Provide the (x, y) coordinate of the cell's center where the given text is located.  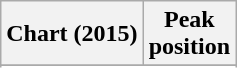
Chart (2015) (72, 34)
Peakposition (189, 34)
